For the text-containing cell, return its midpoint in (X, Y) coordinate format. 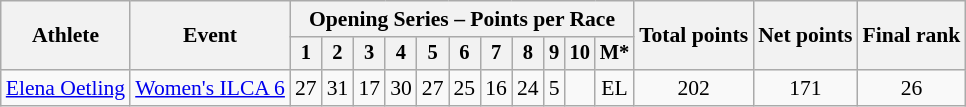
25 (464, 88)
171 (805, 88)
16 (496, 88)
Athlete (66, 36)
8 (528, 54)
26 (911, 88)
Opening Series – Points per Race (462, 19)
31 (338, 88)
Total points (694, 36)
202 (694, 88)
2 (338, 54)
EL (614, 88)
Event (210, 36)
17 (369, 88)
24 (528, 88)
9 (554, 54)
4 (401, 54)
10 (580, 54)
Women's ILCA 6 (210, 88)
3 (369, 54)
Elena Oetling (66, 88)
7 (496, 54)
Final rank (911, 36)
1 (306, 54)
M* (614, 54)
30 (401, 88)
Net points (805, 36)
6 (464, 54)
